Scan for the cell matching the given text and deliver its (X, Y) coordinate at center. 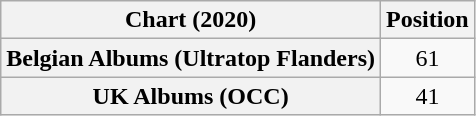
Chart (2020) (191, 20)
Position (428, 20)
41 (428, 96)
UK Albums (OCC) (191, 96)
Belgian Albums (Ultratop Flanders) (191, 58)
61 (428, 58)
